Provide the [X, Y] coordinate of the cell's center where the given text is located.  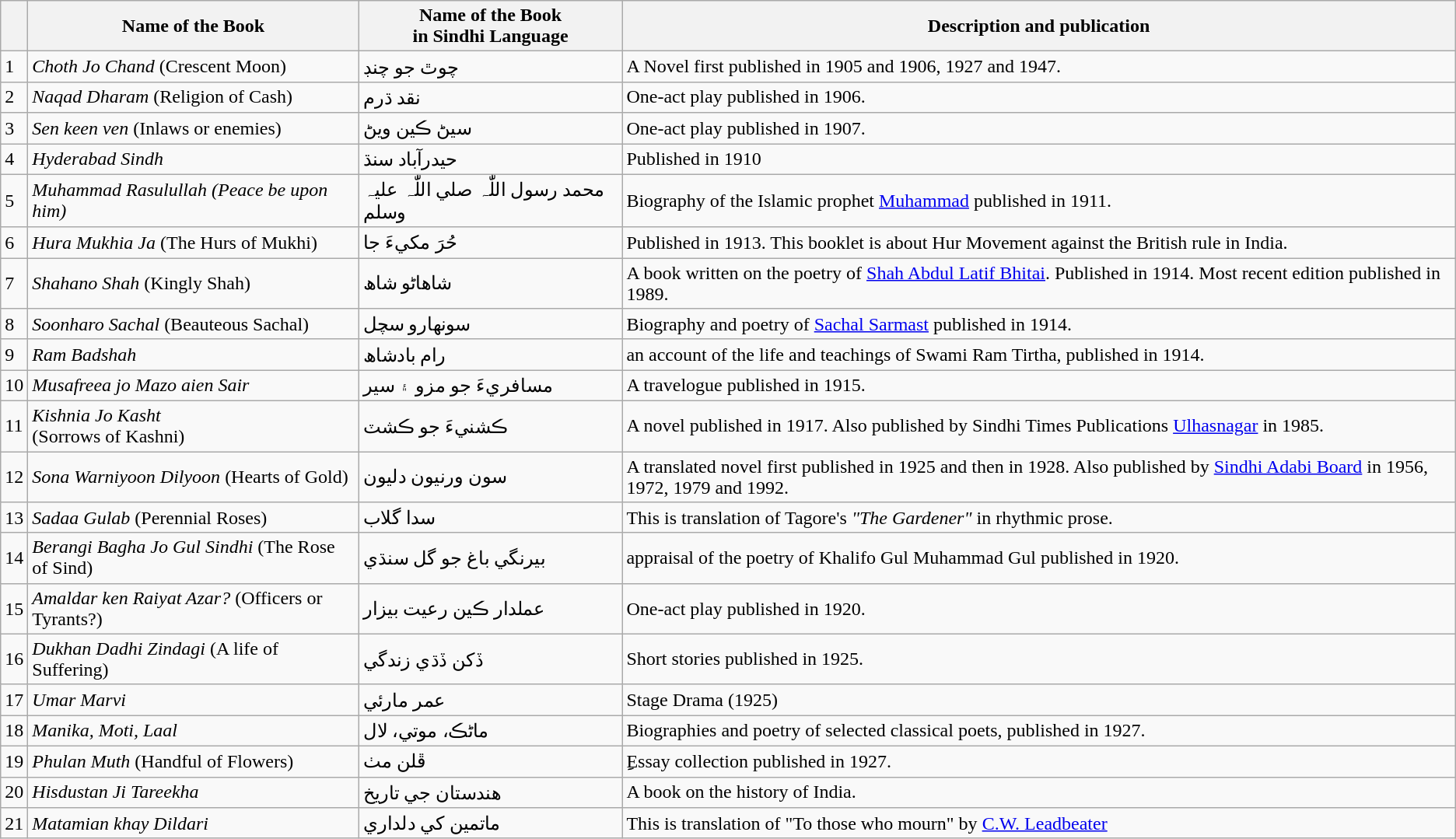
عمر مارئي [490, 700]
appraisal of the poetry of Khalifo Gul Muhammad Gul published in 1920. [1039, 558]
Musafreea jo Mazo aien Sair [193, 386]
Soonharo Sachal (Beauteous Sachal) [193, 324]
سيڻ ڪين ويڻ [490, 128]
A book on the history of India. [1039, 792]
This is translation of "To those who mourn" by C.W. Leadbeater [1039, 823]
Dukhan Dadhi Zindagi (A life of Suffering) [193, 659]
A travelogue published in 1915. [1039, 386]
Amaldar ken Raiyat Azar? (Officers or Tyrants?) [193, 608]
سدا گلاب [490, 518]
an account of the life and teachings of Swami Ram Tirtha, published in 1914. [1039, 355]
This is translation of Tagore's "The Gardener" in rhythmic prose. [1039, 518]
A book written on the poetry of Shah Abdul Latif Bhitai. Published in 1914. Most recent edition published in 1989. [1039, 283]
13 [14, 518]
Biography of the Islamic prophet Muhammad published in 1911. [1039, 201]
Hisdustan Ji Tareekha [193, 792]
Sen keen ven (Inlaws or enemies) [193, 128]
A translated novel first published in 1925 and then in 1928. Also published by Sindhi Adabi Board in 1956, 1972, 1979 and 1992. [1039, 476]
21 [14, 823]
چوٿ جو چنڊ [490, 67]
شاھاڻو شاھ [490, 283]
One-act play published in 1920. [1039, 608]
9 [14, 355]
Stage Drama (1925) [1039, 700]
8 [14, 324]
Sona Warniyoon Dilyoon (Hearts of Gold) [193, 476]
ماڻڪ، موتي، لال [490, 731]
سونھارو سچل [490, 324]
Biography and poetry of Sachal Sarmast published in 1914. [1039, 324]
5 [14, 201]
بيرنگي باغ جو گل سنڌي [490, 558]
16 [14, 659]
نقد ڌرم [490, 97]
Ram Badshah [193, 355]
Naqad Dharam (Religion of Cash) [193, 97]
15 [14, 608]
Umar Marvi [193, 700]
ڦلن مٺ [490, 761]
Phulan Muth (Handful of Flowers) [193, 761]
حُرَ مکيءَ جا [490, 243]
Muhammad Rasulullah (Peace be upon him) [193, 201]
Name of the Book [193, 26]
10 [14, 386]
Hyderabad Sindh [193, 159]
Sadaa Gulab (Perennial Roses) [193, 518]
Kishnia Jo Kasht(Sorrows of Kashni) [193, 426]
Shahano Shah (Kingly Shah) [193, 283]
Published in 1910 [1039, 159]
Choth Jo Chand (Crescent Moon) [193, 67]
One-act play published in 1906. [1039, 97]
ماتمين کي دلداري [490, 823]
Biographies and poetry of selected classical poets, published in 1927. [1039, 731]
A novel published in 1917. Also published by Sindhi Times Publications Ulhasnagar in 1985. [1039, 426]
20 [14, 792]
ِِEssay collection published in 1927. [1039, 761]
11 [14, 426]
14 [14, 558]
4 [14, 159]
2 [14, 97]
رام بادشاھ [490, 355]
مسافريءَ جو مزو ۽ سير [490, 386]
حيدرآباد سنڌ [490, 159]
6 [14, 243]
7 [14, 283]
19 [14, 761]
سون ورنيون دليون [490, 476]
Matamian khay Dildari [193, 823]
1 [14, 67]
Description and publication [1039, 26]
ھندستان جي تاريخ [490, 792]
12 [14, 476]
17 [14, 700]
A Novel first published in 1905 and 1906, 1927 and 1947. [1039, 67]
18 [14, 731]
محمد رسول اللّٰہ صلي اللّٰہ عليہ وسلم [490, 201]
Name of the Bookin Sindhi Language [490, 26]
Hura Mukhia Ja (The Hurs of Mukhi) [193, 243]
Berangi Bagha Jo Gul Sindhi (The Rose of Sind) [193, 558]
ڪشنيءَ جو ڪشٽ [490, 426]
Short stories published in 1925. [1039, 659]
عملدار ڪين رعيت بيزار [490, 608]
Published in 1913. This booklet is about Hur Movement against the British rule in India. [1039, 243]
3 [14, 128]
ڏکن ڏڌي زندگي [490, 659]
One-act play published in 1907. [1039, 128]
Manika, Moti, Laal [193, 731]
